Provide the (x, y) coordinate of the cell's center where the given text is located.  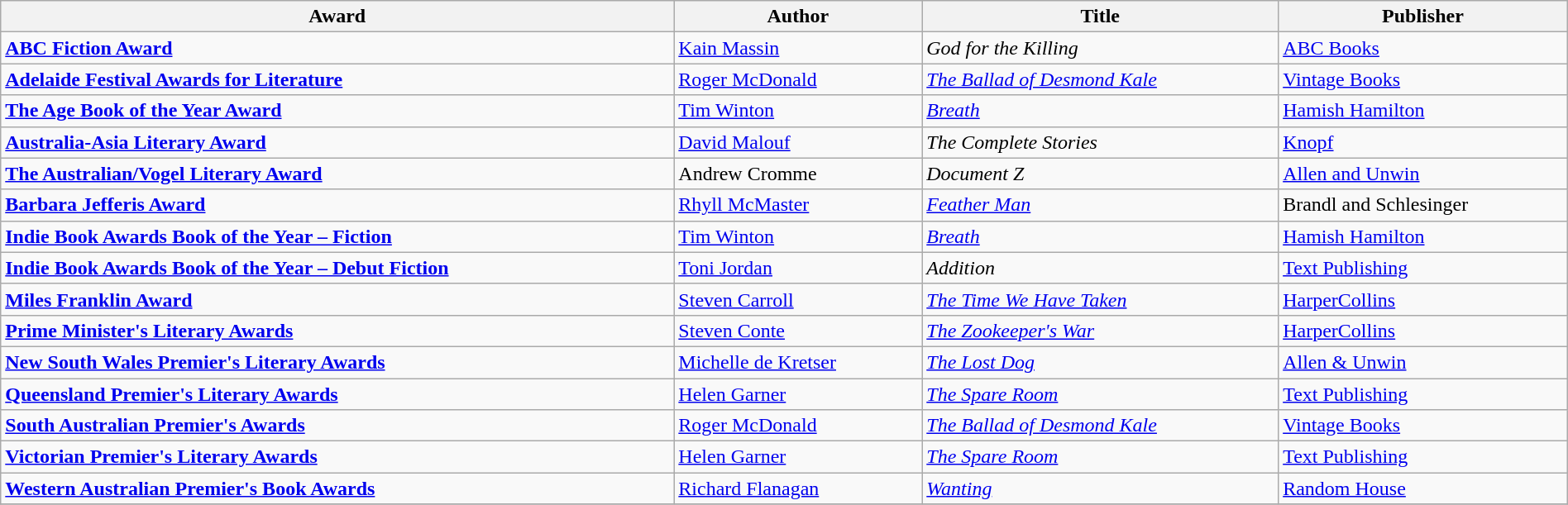
Michelle de Kretser (798, 362)
Adelaide Festival Awards for Literature (337, 79)
Brandl and Schlesinger (1423, 205)
The Zookeeper's War (1100, 331)
The Age Book of the Year Award (337, 111)
The Complete Stories (1100, 142)
Australia-Asia Literary Award (337, 142)
God for the Killing (1100, 48)
Author (798, 17)
Indie Book Awards Book of the Year – Fiction (337, 236)
Western Australian Premier's Book Awards (337, 488)
The Time We Have Taken (1100, 299)
South Australian Premier's Awards (337, 426)
Document Z (1100, 174)
ABC Books (1423, 48)
Richard Flanagan (798, 488)
Allen & Unwin (1423, 362)
Award (337, 17)
Random House (1423, 488)
Wanting (1100, 488)
Knopf (1423, 142)
Andrew Cromme (798, 174)
Rhyll McMaster (798, 205)
Publisher (1423, 17)
Steven Conte (798, 331)
Toni Jordan (798, 268)
Steven Carroll (798, 299)
New South Wales Premier's Literary Awards (337, 362)
Kain Massin (798, 48)
Victorian Premier's Literary Awards (337, 457)
ABC Fiction Award (337, 48)
Addition (1100, 268)
Indie Book Awards Book of the Year – Debut Fiction (337, 268)
Feather Man (1100, 205)
Allen and Unwin (1423, 174)
Miles Franklin Award (337, 299)
David Malouf (798, 142)
Title (1100, 17)
Prime Minister's Literary Awards (337, 331)
The Australian/Vogel Literary Award (337, 174)
Barbara Jefferis Award (337, 205)
The Lost Dog (1100, 362)
Queensland Premier's Literary Awards (337, 394)
